From the cell containing the given text, extract its center point as (X, Y) coordinate. 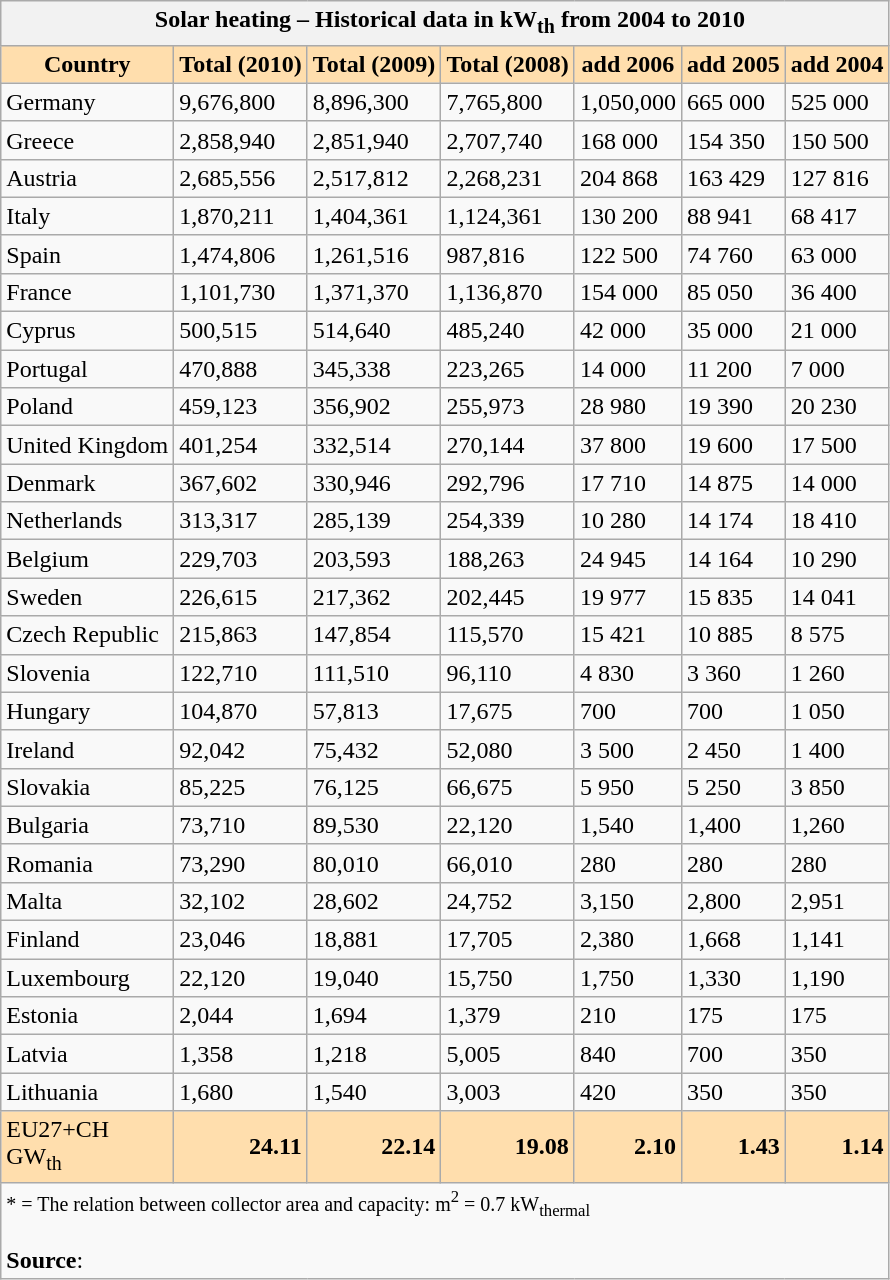
7,765,800 (508, 102)
1,404,361 (374, 216)
147,854 (374, 635)
42 000 (628, 331)
223,265 (508, 369)
1,680 (241, 1092)
229,703 (241, 559)
Lithuania (88, 1092)
Denmark (88, 483)
1 260 (837, 673)
17,705 (508, 940)
76,125 (374, 787)
Slovakia (88, 787)
210 (628, 1016)
14 041 (837, 597)
525 000 (837, 102)
14 174 (733, 521)
10 280 (628, 521)
2,517,812 (374, 178)
2,951 (837, 901)
18,881 (374, 940)
8,896,300 (374, 102)
Spain (88, 254)
4 830 (628, 673)
1,371,370 (374, 292)
Sweden (88, 597)
66,010 (508, 863)
Slovenia (88, 673)
2,685,556 (241, 178)
Germany (88, 102)
68 417 (837, 216)
5 950 (628, 787)
111,510 (374, 673)
85,225 (241, 787)
France (88, 292)
10 290 (837, 559)
1,261,516 (374, 254)
1 050 (837, 711)
1,870,211 (241, 216)
3 500 (628, 749)
313,317 (241, 521)
24 945 (628, 559)
2,268,231 (508, 178)
19 600 (733, 445)
150 500 (837, 140)
Greece (88, 140)
United Kingdom (88, 445)
Finland (88, 940)
Luxembourg (88, 978)
1,358 (241, 1054)
2,044 (241, 1016)
21 000 (837, 331)
1,668 (733, 940)
73,710 (241, 825)
2,707,740 (508, 140)
122,710 (241, 673)
470,888 (241, 369)
401,254 (241, 445)
15,750 (508, 978)
154 350 (733, 140)
1,218 (374, 1054)
28,602 (374, 901)
1,190 (837, 978)
367,602 (241, 483)
345,338 (374, 369)
Romania (88, 863)
57,813 (374, 711)
88 941 (733, 216)
115,570 (508, 635)
17 710 (628, 483)
420 (628, 1092)
1,694 (374, 1016)
add 2004 (837, 64)
154 000 (628, 292)
Austria (88, 178)
Total (2009) (374, 64)
330,946 (374, 483)
Total (2008) (508, 64)
20 230 (837, 407)
* = The relation between collector area and capacity: m2 = 0.7 kWthermalSource: (445, 1230)
18 410 (837, 521)
2.10 (628, 1146)
1,330 (733, 978)
28 980 (628, 407)
459,123 (241, 407)
Solar heating – Historical data in kWth from 2004 to 2010 (445, 23)
75,432 (374, 749)
104,870 (241, 711)
217,362 (374, 597)
23,046 (241, 940)
5,005 (508, 1054)
1,101,730 (241, 292)
292,796 (508, 483)
1,136,870 (508, 292)
3 850 (837, 787)
66,675 (508, 787)
Latvia (88, 1054)
add 2005 (733, 64)
Estonia (88, 1016)
Czech Republic (88, 635)
Cyprus (88, 331)
1,750 (628, 978)
1.43 (733, 1146)
215,863 (241, 635)
22.14 (374, 1146)
24.11 (241, 1146)
163 429 (733, 178)
Hungary (88, 711)
Ireland (88, 749)
92,042 (241, 749)
1,400 (733, 825)
2,858,940 (241, 140)
14 875 (733, 483)
EU27+CH GWth (88, 1146)
add 2006 (628, 64)
19 977 (628, 597)
1,141 (837, 940)
2,380 (628, 940)
356,902 (374, 407)
130 200 (628, 216)
10 885 (733, 635)
1,124,361 (508, 216)
74 760 (733, 254)
1,260 (837, 825)
2,800 (733, 901)
Malta (88, 901)
127 816 (837, 178)
665 000 (733, 102)
2,851,940 (374, 140)
Belgium (88, 559)
96,110 (508, 673)
17,675 (508, 711)
14 164 (733, 559)
204 868 (628, 178)
52,080 (508, 749)
255,973 (508, 407)
89,530 (374, 825)
188,263 (508, 559)
19,040 (374, 978)
1,050,000 (628, 102)
Bulgaria (88, 825)
15 835 (733, 597)
Poland (88, 407)
19.08 (508, 1146)
1.14 (837, 1146)
8 575 (837, 635)
24,752 (508, 901)
7 000 (837, 369)
15 421 (628, 635)
63 000 (837, 254)
1,474,806 (241, 254)
19 390 (733, 407)
11 200 (733, 369)
9,676,800 (241, 102)
73,290 (241, 863)
2 450 (733, 749)
35 000 (733, 331)
1 400 (837, 749)
3,150 (628, 901)
1,379 (508, 1016)
32,102 (241, 901)
36 400 (837, 292)
Total (2010) (241, 64)
203,593 (374, 559)
270,144 (508, 445)
Netherlands (88, 521)
254,339 (508, 521)
85 050 (733, 292)
122 500 (628, 254)
840 (628, 1054)
3,003 (508, 1092)
202,445 (508, 597)
80,010 (374, 863)
17 500 (837, 445)
226,615 (241, 597)
500,515 (241, 331)
987,816 (508, 254)
514,640 (374, 331)
168 000 (628, 140)
Italy (88, 216)
332,514 (374, 445)
Country (88, 64)
5 250 (733, 787)
3 360 (733, 673)
285,139 (374, 521)
Portugal (88, 369)
485,240 (508, 331)
37 800 (628, 445)
